Output the (x, y) coordinate of the center of the cell containing the given text.  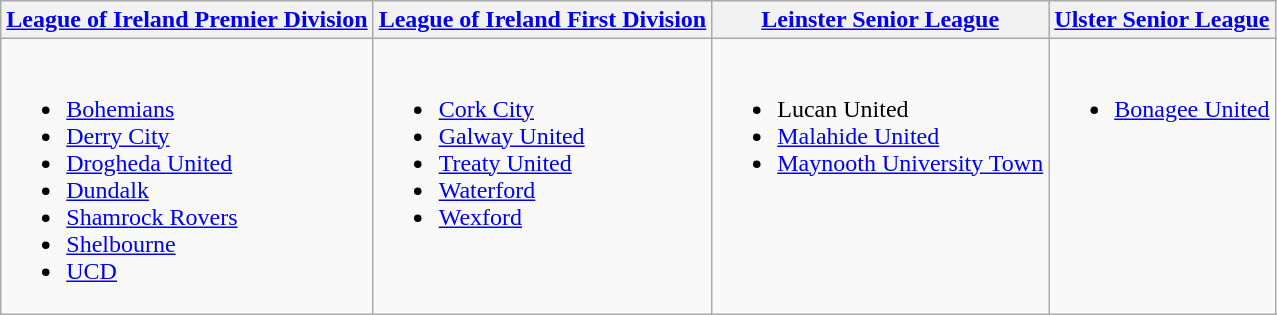
Lucan UnitedMalahide UnitedMaynooth University Town (880, 176)
League of Ireland Premier Division (187, 20)
BohemiansDerry CityDrogheda UnitedDundalkShamrock RoversShelbourneUCD (187, 176)
League of Ireland First Division (542, 20)
Bonagee United (1162, 176)
Ulster Senior League (1162, 20)
Cork CityGalway UnitedTreaty UnitedWaterfordWexford (542, 176)
Leinster Senior League (880, 20)
